Detect which cell encompasses the target text, then output its (x, y) center coordinate. 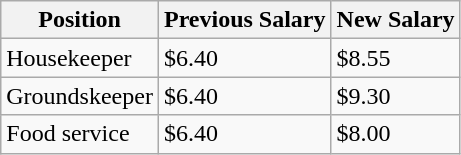
Groundskeeper (80, 96)
Position (80, 20)
Previous Salary (244, 20)
Food service (80, 134)
$8.00 (396, 134)
$9.30 (396, 96)
New Salary (396, 20)
$8.55 (396, 58)
Housekeeper (80, 58)
